Capture the cell that displays the provided text and extract its (X, Y) central coordinate. 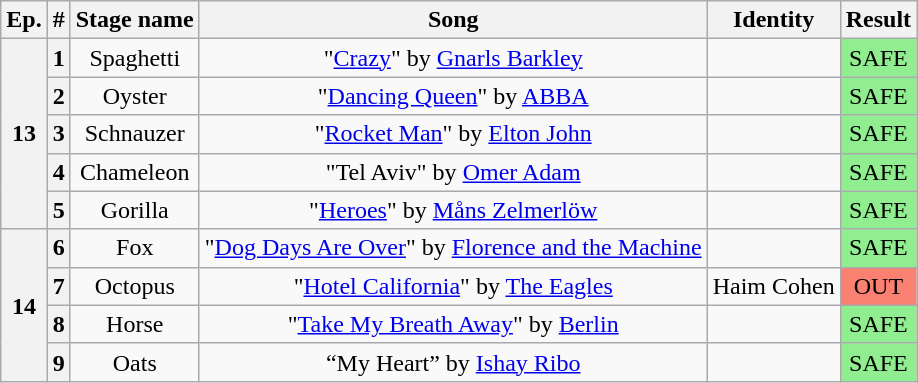
Song (453, 20)
1 (58, 58)
Oats (134, 362)
Fox (134, 248)
Oyster (134, 96)
# (58, 20)
"Dancing Queen" by ABBA (453, 96)
Spaghetti (134, 58)
2 (58, 96)
Identity (774, 20)
"Crazy" by Gnarls Barkley (453, 58)
"Tel Aviv" by Omer Adam (453, 172)
"Hotel California" by The Eagles (453, 286)
Octopus (134, 286)
Horse (134, 324)
Chameleon (134, 172)
8 (58, 324)
"Rocket Man" by Elton John (453, 134)
9 (58, 362)
Stage name (134, 20)
4 (58, 172)
Ep. (24, 20)
7 (58, 286)
Gorilla (134, 210)
OUT (878, 286)
Haim Cohen (774, 286)
13 (24, 134)
3 (58, 134)
"Take My Breath Away" by Berlin (453, 324)
"Heroes" by Måns Zelmerlöw (453, 210)
Result (878, 20)
14 (24, 305)
“My Heart” by Ishay Ribo (453, 362)
Schnauzer (134, 134)
"Dog Days Are Over" by Florence and the Machine (453, 248)
6 (58, 248)
5 (58, 210)
